Provide the [X, Y] coordinate of the cell's center where the given text is located.  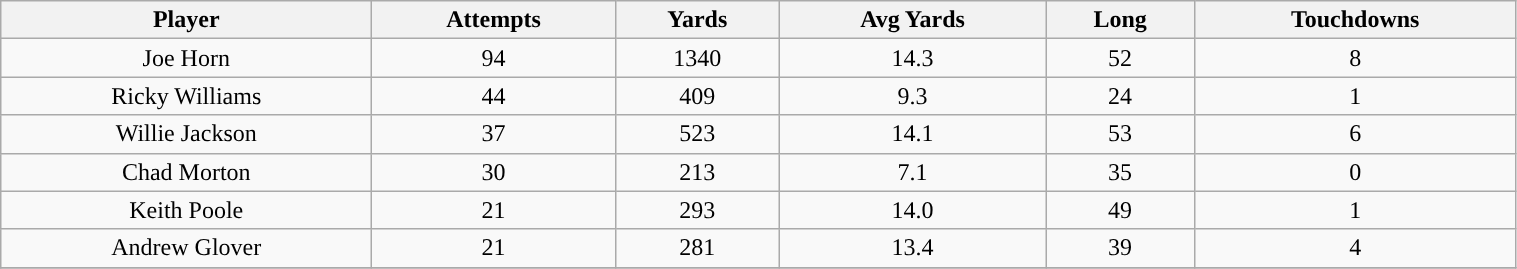
49 [1120, 210]
44 [494, 96]
35 [1120, 172]
Yards [697, 20]
Andrew Glover [186, 248]
Long [1120, 20]
523 [697, 134]
Ricky Williams [186, 96]
Player [186, 20]
293 [697, 210]
Avg Yards [912, 20]
52 [1120, 58]
1340 [697, 58]
13.4 [912, 248]
6 [1355, 134]
8 [1355, 58]
0 [1355, 172]
Attempts [494, 20]
Keith Poole [186, 210]
Joe Horn [186, 58]
281 [697, 248]
39 [1120, 248]
213 [697, 172]
24 [1120, 96]
Chad Morton [186, 172]
7.1 [912, 172]
53 [1120, 134]
409 [697, 96]
30 [494, 172]
14.0 [912, 210]
Touchdowns [1355, 20]
94 [494, 58]
4 [1355, 248]
9.3 [912, 96]
Willie Jackson [186, 134]
14.1 [912, 134]
14.3 [912, 58]
37 [494, 134]
